Scan for the cell matching the given text and deliver its (x, y) coordinate at center. 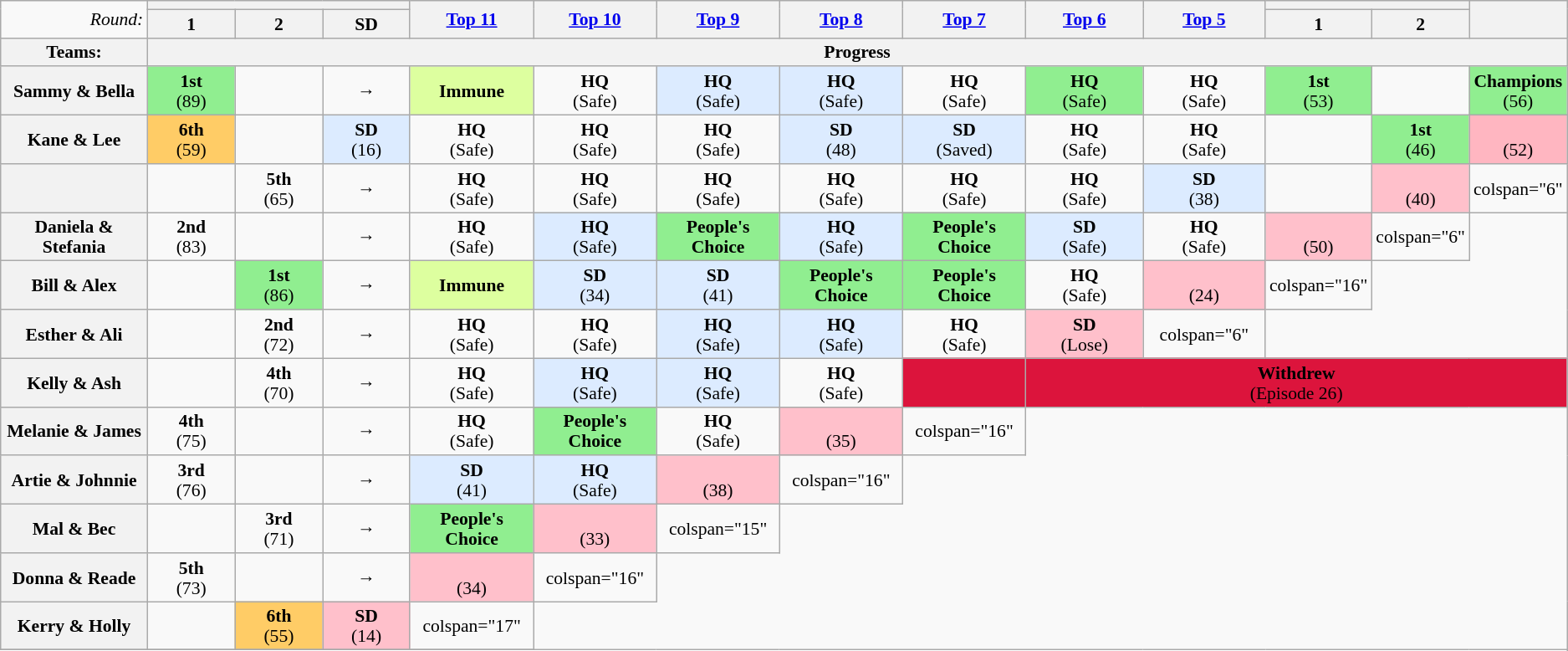
Round: (74, 19)
Esther & Ali (74, 334)
Top 9 (718, 19)
(34) (472, 577)
(38) (718, 480)
SD(48) (841, 140)
Melanie & James (74, 431)
6th(55) (279, 626)
Bill & Alex (74, 285)
colspan="17" (472, 626)
3rd(76) (191, 480)
SD(38) (1204, 188)
Top 10 (595, 19)
SD(16) (366, 140)
Top 11 (472, 19)
SD(Safe) (1085, 237)
Withdrew (Episode 26) (1296, 382)
(24) (1204, 285)
Mal & Bec (74, 529)
5th(65) (279, 188)
4th(75) (191, 431)
(35) (841, 431)
3rd(71) (279, 529)
Daniela & Stefania (74, 237)
Top 6 (1085, 19)
(40) (1420, 188)
Kerry & Holly (74, 626)
Champions(56) (1519, 91)
1st(53) (1318, 91)
SD(Saved) (963, 140)
(52) (1519, 140)
colspan="15" (718, 529)
Kelly & Ash (74, 382)
Kane & Lee (74, 140)
Sammy & Bella (74, 91)
2nd(83) (191, 237)
Artie & Johnnie (74, 480)
(33) (595, 529)
Top 8 (841, 19)
1st(86) (279, 285)
4th(70) (279, 382)
SD(Lose) (1085, 334)
1st(46) (1420, 140)
Teams: (74, 52)
SD(34) (595, 285)
Top 7 (963, 19)
6th(59) (191, 140)
1st(89) (191, 91)
Donna & Reade (74, 577)
(50) (1318, 237)
SD (366, 23)
Progress (856, 52)
2nd(72) (279, 334)
5th(73) (191, 577)
SD(14) (366, 626)
Top 5 (1204, 19)
